Return [X, Y] of the center of cell containing provided text 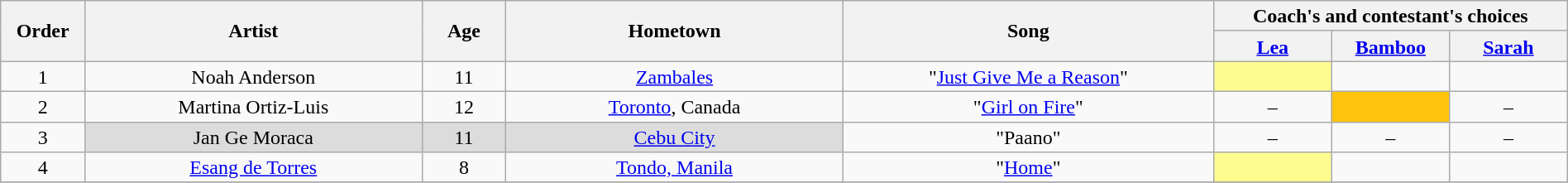
"Just Give Me a Reason" [1028, 76]
Sarah [1508, 46]
Noah Anderson [253, 76]
Esang de Torres [253, 167]
Artist [253, 31]
Tondo, Manila [675, 167]
Lea [1272, 46]
"Girl on Fire" [1028, 106]
2 [43, 106]
12 [464, 106]
Bamboo [1391, 46]
Jan Ge Moraca [253, 137]
4 [43, 167]
"Paano" [1028, 137]
Hometown [675, 31]
Song [1028, 31]
1 [43, 76]
Order [43, 31]
3 [43, 137]
Zambales [675, 76]
Cebu City [675, 137]
Coach's and contestant's choices [1390, 17]
"Home" [1028, 167]
Toronto, Canada [675, 106]
8 [464, 167]
Martina Ortiz-Luis [253, 106]
Age [464, 31]
